Determine the (X, Y) coordinate at the center of the cell enclosing the given text.  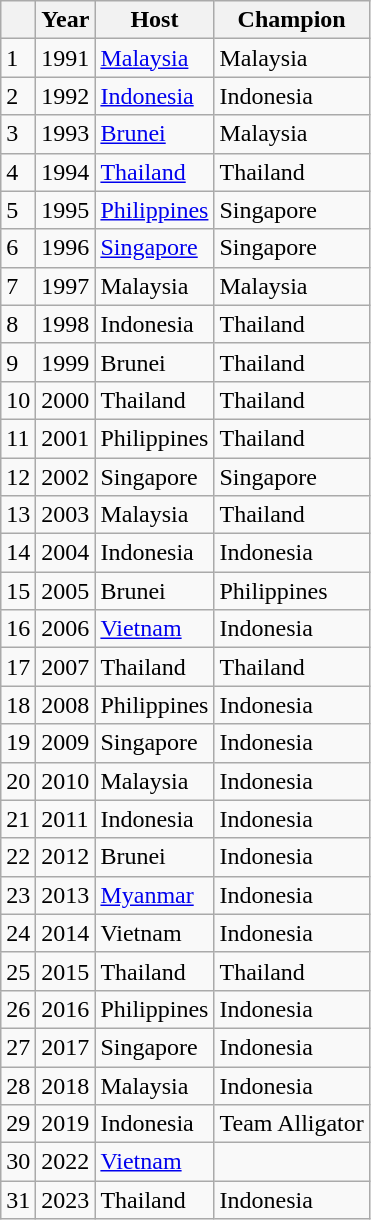
2 (18, 96)
1994 (66, 172)
2018 (66, 1085)
2005 (66, 591)
2013 (66, 895)
2015 (66, 971)
2019 (66, 1124)
2010 (66, 781)
27 (18, 1047)
2009 (66, 743)
15 (18, 591)
1991 (66, 58)
24 (18, 933)
8 (18, 324)
2007 (66, 667)
13 (18, 515)
25 (18, 971)
4 (18, 172)
2016 (66, 1009)
22 (18, 857)
1 (18, 58)
1995 (66, 210)
28 (18, 1085)
2001 (66, 438)
7 (18, 286)
29 (18, 1124)
26 (18, 1009)
21 (18, 819)
2002 (66, 477)
2006 (66, 629)
12 (18, 477)
2023 (66, 1200)
2022 (66, 1162)
2000 (66, 400)
3 (18, 134)
6 (18, 248)
1999 (66, 362)
1997 (66, 286)
2004 (66, 553)
1996 (66, 248)
1998 (66, 324)
2014 (66, 933)
11 (18, 438)
2008 (66, 705)
14 (18, 553)
17 (18, 667)
1993 (66, 134)
20 (18, 781)
23 (18, 895)
31 (18, 1200)
2012 (66, 857)
9 (18, 362)
Year (66, 20)
Champion (292, 20)
2017 (66, 1047)
10 (18, 400)
Myanmar (154, 895)
2003 (66, 515)
19 (18, 743)
Team Alligator (292, 1124)
5 (18, 210)
Host (154, 20)
18 (18, 705)
30 (18, 1162)
16 (18, 629)
2011 (66, 819)
1992 (66, 96)
